Capture the cell that displays the provided text and extract its (X, Y) central coordinate. 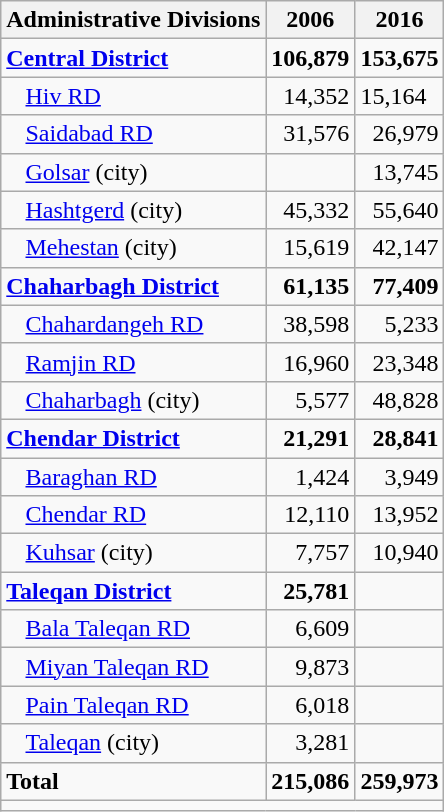
Hashtgerd (city) (134, 210)
106,879 (310, 58)
Total (134, 781)
9,873 (310, 667)
Chendar District (134, 438)
Taleqan (city) (134, 743)
31,576 (310, 134)
13,745 (400, 172)
Taleqan District (134, 591)
6,609 (310, 629)
Golsar (city) (134, 172)
13,952 (400, 515)
23,348 (400, 362)
55,640 (400, 210)
2006 (310, 20)
Central District (134, 58)
48,828 (400, 400)
15,164 (400, 96)
Baraghan RD (134, 477)
Pain Taleqan RD (134, 705)
153,675 (400, 58)
42,147 (400, 248)
77,409 (400, 286)
Hiv RD (134, 96)
Ramjin RD (134, 362)
25,781 (310, 591)
5,577 (310, 400)
Administrative Divisions (134, 20)
14,352 (310, 96)
Chendar RD (134, 515)
Kuhsar (city) (134, 553)
Miyan Taleqan RD (134, 667)
6,018 (310, 705)
38,598 (310, 324)
Bala Taleqan RD (134, 629)
10,940 (400, 553)
Saidabad RD (134, 134)
21,291 (310, 438)
Chaharbagh (city) (134, 400)
28,841 (400, 438)
Chahardangeh RD (134, 324)
12,110 (310, 515)
Chaharbagh District (134, 286)
2016 (400, 20)
259,973 (400, 781)
Mehestan (city) (134, 248)
45,332 (310, 210)
15,619 (310, 248)
61,135 (310, 286)
16,960 (310, 362)
3,281 (310, 743)
3,949 (400, 477)
215,086 (310, 781)
1,424 (310, 477)
7,757 (310, 553)
26,979 (400, 134)
5,233 (400, 324)
